Search for the cell housing the specified text and yield its [X, Y] center coordinate. 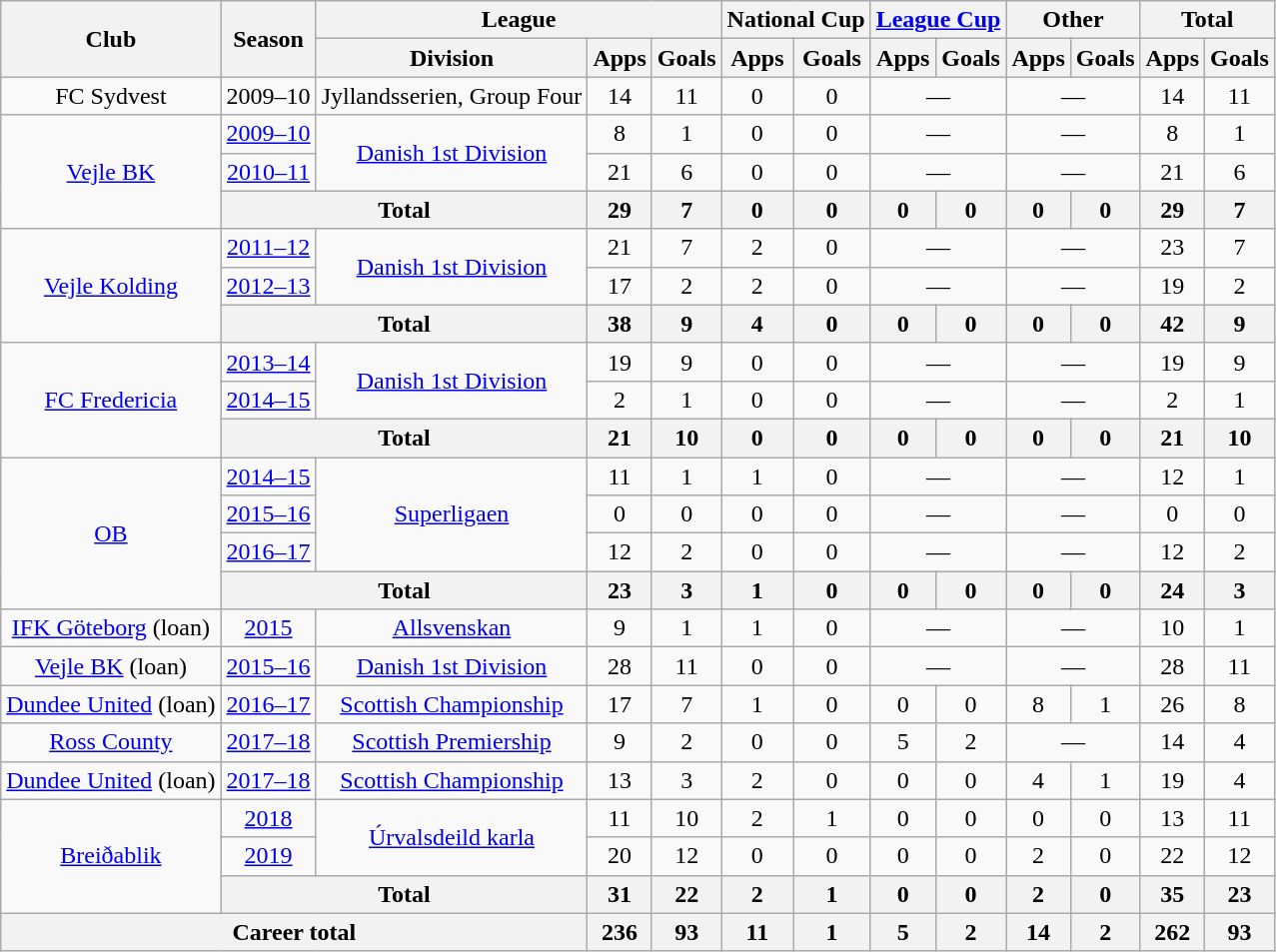
Allsvenskan [452, 628]
League [519, 20]
FC Fredericia [111, 400]
31 [620, 894]
Scottish Premiership [452, 742]
Breiðablik [111, 856]
National Cup [795, 20]
Ross County [111, 742]
Vejle BK (loan) [111, 666]
26 [1172, 704]
OB [111, 533]
42 [1172, 324]
Vejle BK [111, 172]
2010–11 [268, 172]
Career total [294, 932]
2012–13 [268, 286]
Other [1073, 20]
2019 [268, 856]
2015 [268, 628]
20 [620, 856]
Jyllandsserien, Group Four [452, 96]
35 [1172, 894]
24 [1172, 590]
262 [1172, 932]
Úrvalsdeild karla [452, 837]
FC Sydvest [111, 96]
2018 [268, 818]
Club [111, 39]
League Cup [938, 20]
236 [620, 932]
Vejle Kolding [111, 286]
Superligaen [452, 514]
38 [620, 324]
2013–14 [268, 362]
Division [452, 58]
IFK Göteborg (loan) [111, 628]
2011–12 [268, 248]
Season [268, 39]
